Output the (x, y) coordinate of the center of the cell containing the given text.  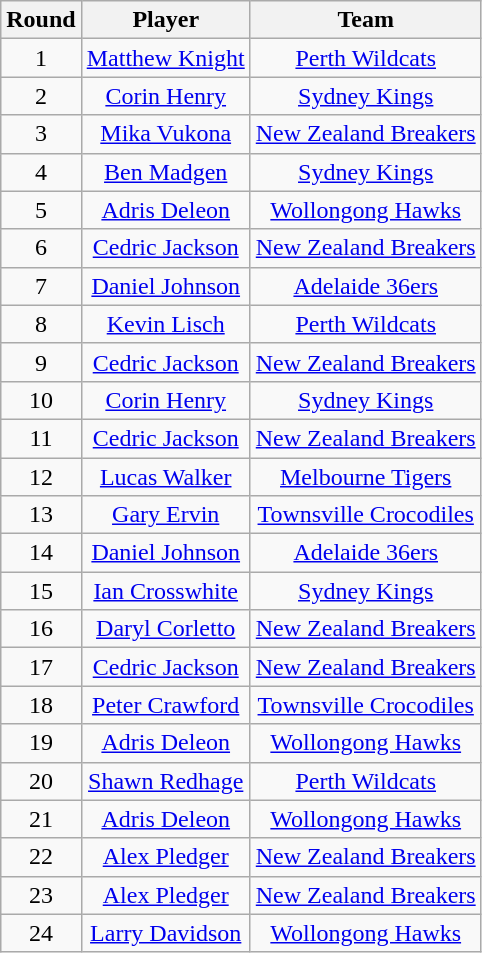
5 (41, 210)
23 (41, 895)
Matthew Knight (166, 58)
14 (41, 553)
Round (41, 20)
3 (41, 134)
Ian Crosswhite (166, 591)
21 (41, 819)
17 (41, 667)
8 (41, 324)
18 (41, 705)
Ben Madgen (166, 172)
11 (41, 438)
13 (41, 515)
2 (41, 96)
Melbourne Tigers (366, 477)
7 (41, 286)
Team (366, 20)
Gary Ervin (166, 515)
Mika Vukona (166, 134)
10 (41, 400)
15 (41, 591)
Shawn Redhage (166, 781)
19 (41, 743)
Larry Davidson (166, 933)
Daryl Corletto (166, 629)
24 (41, 933)
6 (41, 248)
Peter Crawford (166, 705)
9 (41, 362)
1 (41, 58)
Kevin Lisch (166, 324)
Player (166, 20)
4 (41, 172)
12 (41, 477)
16 (41, 629)
20 (41, 781)
22 (41, 857)
Lucas Walker (166, 477)
